Extract the (X, Y) coordinate from the center of the cell holding the provided text.  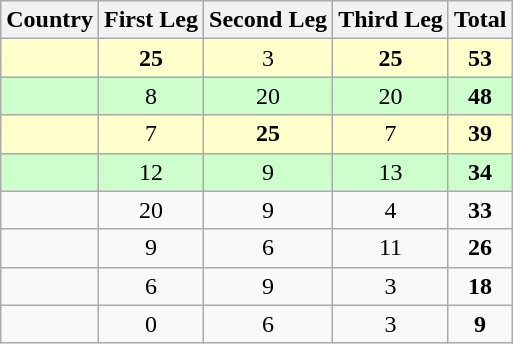
18 (480, 286)
4 (391, 210)
39 (480, 134)
53 (480, 58)
Third Leg (391, 20)
Country (50, 20)
26 (480, 248)
First Leg (150, 20)
13 (391, 172)
Total (480, 20)
11 (391, 248)
34 (480, 172)
8 (150, 96)
12 (150, 172)
33 (480, 210)
48 (480, 96)
Second Leg (268, 20)
0 (150, 324)
